Locate the cell with the specified text and output its (X, Y) center coordinate. 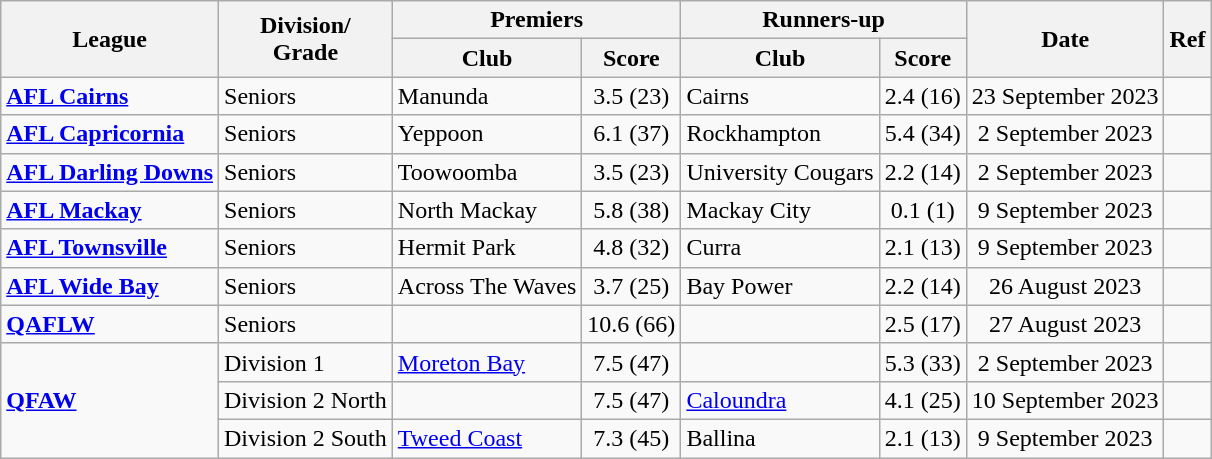
7.3 (45) (632, 438)
2.5 (17) (922, 324)
Division/Grade (306, 39)
Across The Waves (487, 286)
6.1 (37) (632, 134)
AFL Mackay (110, 210)
4.8 (32) (632, 248)
AFL Townsville (110, 248)
4.1 (25) (922, 400)
University Cougars (780, 172)
23 September 2023 (1065, 96)
27 August 2023 (1065, 324)
Caloundra (780, 400)
Manunda (487, 96)
Mackay City (780, 210)
26 August 2023 (1065, 286)
Bay Power (780, 286)
AFL Capricornia (110, 134)
Rockhampton (780, 134)
0.1 (1) (922, 210)
5.8 (38) (632, 210)
North Mackay (487, 210)
5.3 (33) (922, 362)
AFL Cairns (110, 96)
Tweed Coast (487, 438)
QFAW (110, 400)
Division 2 South (306, 438)
Hermit Park (487, 248)
Date (1065, 39)
Yeppoon (487, 134)
2.4 (16) (922, 96)
Ballina (780, 438)
10 September 2023 (1065, 400)
10.6 (66) (632, 324)
AFL Wide Bay (110, 286)
Premiers (536, 20)
Runners-up (824, 20)
QAFLW (110, 324)
Moreton Bay (487, 362)
Ref (1188, 39)
Toowoomba (487, 172)
Division 1 (306, 362)
Division 2 North (306, 400)
3.7 (25) (632, 286)
AFL Darling Downs (110, 172)
Cairns (780, 96)
Curra (780, 248)
5.4 (34) (922, 134)
League (110, 39)
